From the cell containing the given text, extract its center point as (X, Y) coordinate. 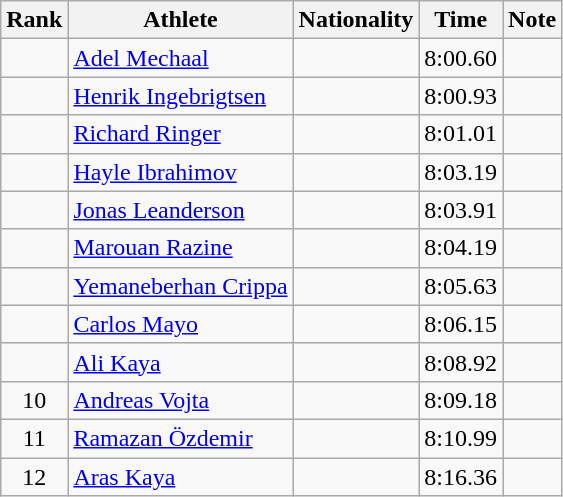
10 (34, 400)
8:16.36 (461, 477)
Yemaneberhan Crippa (180, 286)
8:00.60 (461, 58)
Henrik Ingebrigtsen (180, 96)
Rank (34, 20)
Nationality (356, 20)
8:10.99 (461, 438)
Andreas Vojta (180, 400)
8:04.19 (461, 248)
Ali Kaya (180, 362)
8:01.01 (461, 134)
Aras Kaya (180, 477)
Adel Mechaal (180, 58)
8:03.91 (461, 210)
Carlos Mayo (180, 324)
Hayle Ibrahimov (180, 172)
8:05.63 (461, 286)
Athlete (180, 20)
Jonas Leanderson (180, 210)
Richard Ringer (180, 134)
8:09.18 (461, 400)
Ramazan Özdemir (180, 438)
Marouan Razine (180, 248)
Time (461, 20)
12 (34, 477)
8:08.92 (461, 362)
8:03.19 (461, 172)
11 (34, 438)
8:06.15 (461, 324)
Note (532, 20)
8:00.93 (461, 96)
